From the cell containing the given text, extract its center point as (X, Y) coordinate. 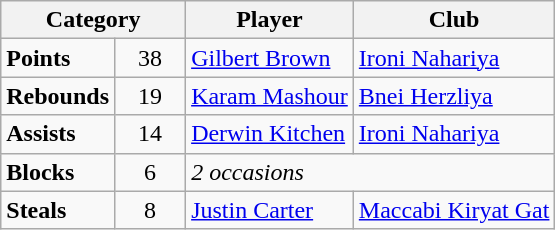
Player (270, 20)
2 occasions (370, 172)
6 (150, 172)
Gilbert Brown (270, 58)
38 (150, 58)
14 (150, 134)
Assists (58, 134)
Maccabi Kiryat Gat (454, 210)
Points (58, 58)
Derwin Kitchen (270, 134)
Rebounds (58, 96)
Justin Carter (270, 210)
19 (150, 96)
Blocks (58, 172)
Steals (58, 210)
Bnei Herzliya (454, 96)
Club (454, 20)
Category (94, 20)
8 (150, 210)
Karam Mashour (270, 96)
